Determine the (x, y) coordinate at the center of the cell enclosing the given text.  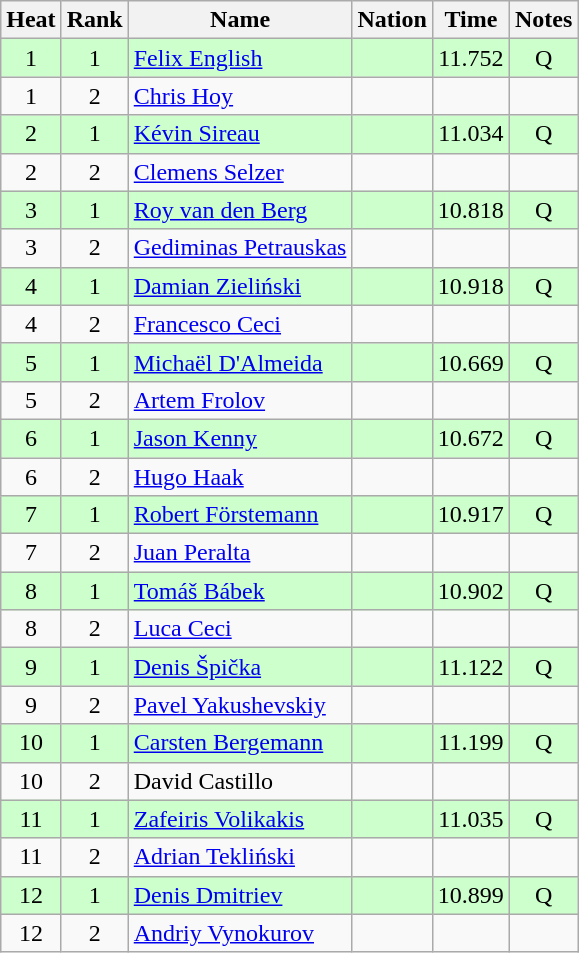
Chris Hoy (240, 96)
Artem Frolov (240, 400)
11.199 (470, 743)
Hugo Haak (240, 477)
10.669 (470, 362)
Heat (31, 20)
Clemens Selzer (240, 172)
Adrian Tekliński (240, 857)
11.035 (470, 819)
Roy van den Berg (240, 210)
10.902 (470, 591)
Damian Zieliński (240, 286)
11.122 (470, 667)
11.752 (470, 58)
10.672 (470, 438)
Michaël D'Almeida (240, 362)
Time (470, 20)
10.899 (470, 895)
Rank (94, 20)
10.818 (470, 210)
Denis Dmitriev (240, 895)
Pavel Yakushevskiy (240, 705)
Andriy Vynokurov (240, 933)
Jason Kenny (240, 438)
11.034 (470, 134)
Juan Peralta (240, 553)
Gediminas Petrauskas (240, 248)
Nation (392, 20)
Carsten Bergemann (240, 743)
Kévin Sireau (240, 134)
Notes (543, 20)
Zafeiris Volikakis (240, 819)
Luca Ceci (240, 629)
Name (240, 20)
Felix English (240, 58)
David Castillo (240, 781)
10.917 (470, 515)
Tomáš Bábek (240, 591)
Francesco Ceci (240, 324)
Denis Špička (240, 667)
Robert Förstemann (240, 515)
10.918 (470, 286)
